Locate the cell with the specified text and output its [x, y] center coordinate. 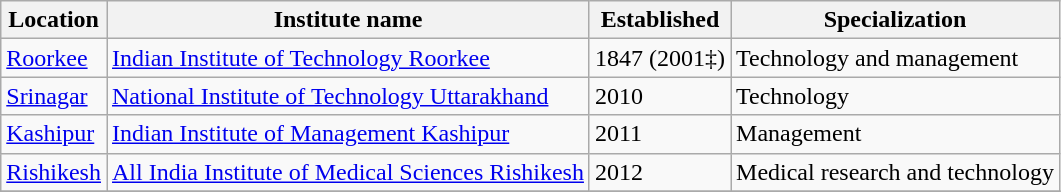
Kashipur [54, 134]
2010 [660, 96]
Technology and management [896, 58]
All India Institute of Medical Sciences Rishikesh [348, 172]
Roorkee [54, 58]
Technology [896, 96]
Medical research and technology [896, 172]
Management [896, 134]
National Institute of Technology Uttarakhand [348, 96]
1847 (2001‡) [660, 58]
Indian Institute of Technology Roorkee [348, 58]
Location [54, 20]
2012 [660, 172]
Specialization [896, 20]
Institute name [348, 20]
Rishikesh [54, 172]
2011 [660, 134]
Indian Institute of Management Kashipur [348, 134]
Established [660, 20]
Srinagar [54, 96]
